Return [x, y] of the center of cell containing provided text 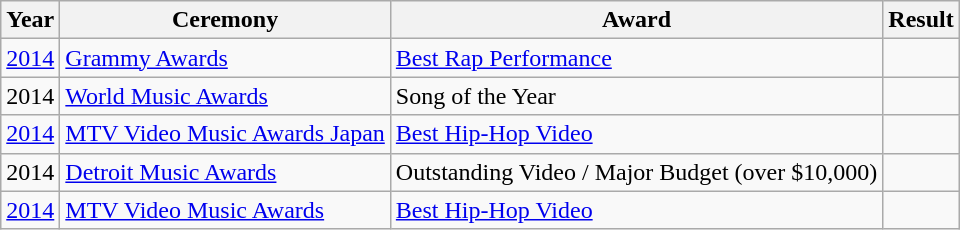
Grammy Awards [226, 58]
Detroit Music Awards [226, 172]
Song of the Year [636, 96]
World Music Awards [226, 96]
MTV Video Music Awards Japan [226, 134]
Outstanding Video / Major Budget (over $10,000) [636, 172]
Year [30, 20]
MTV Video Music Awards [226, 210]
Result [921, 20]
Best Rap Performance [636, 58]
Award [636, 20]
Ceremony [226, 20]
